Find where the given text appears and provide that cell's center as [x, y] coordinate. 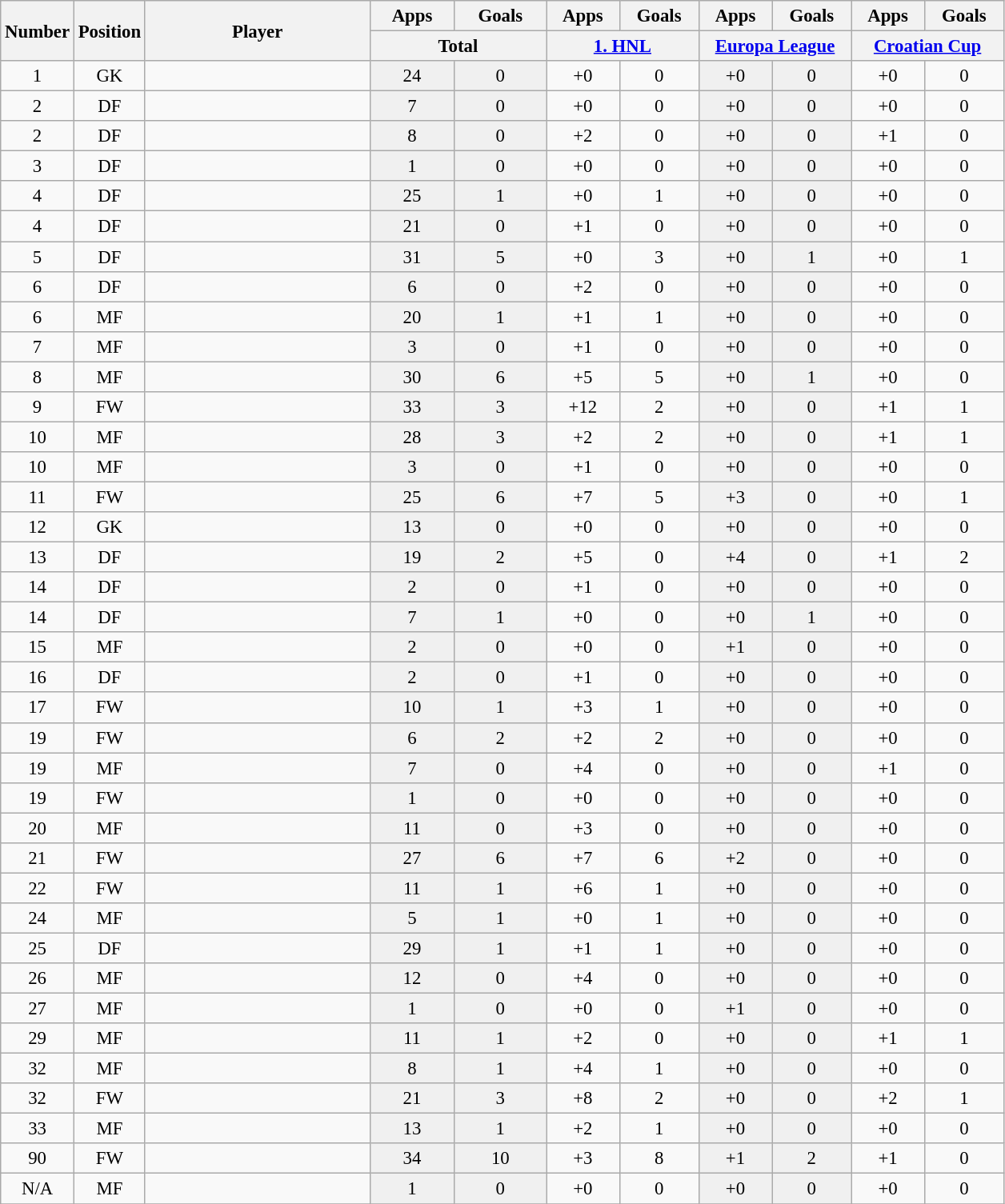
16 [38, 678]
Europa League [775, 46]
+12 [583, 407]
34 [412, 1159]
90 [38, 1159]
1. HNL [623, 46]
28 [412, 437]
15 [38, 647]
Total [458, 46]
+8 [583, 1098]
22 [38, 888]
30 [412, 377]
Number [38, 30]
31 [412, 257]
Position [109, 30]
+6 [583, 888]
26 [38, 978]
N/A [38, 1189]
Player [258, 30]
9 [38, 407]
Croatian Cup [928, 46]
17 [38, 708]
